For the text-containing cell, return its midpoint in (X, Y) coordinate format. 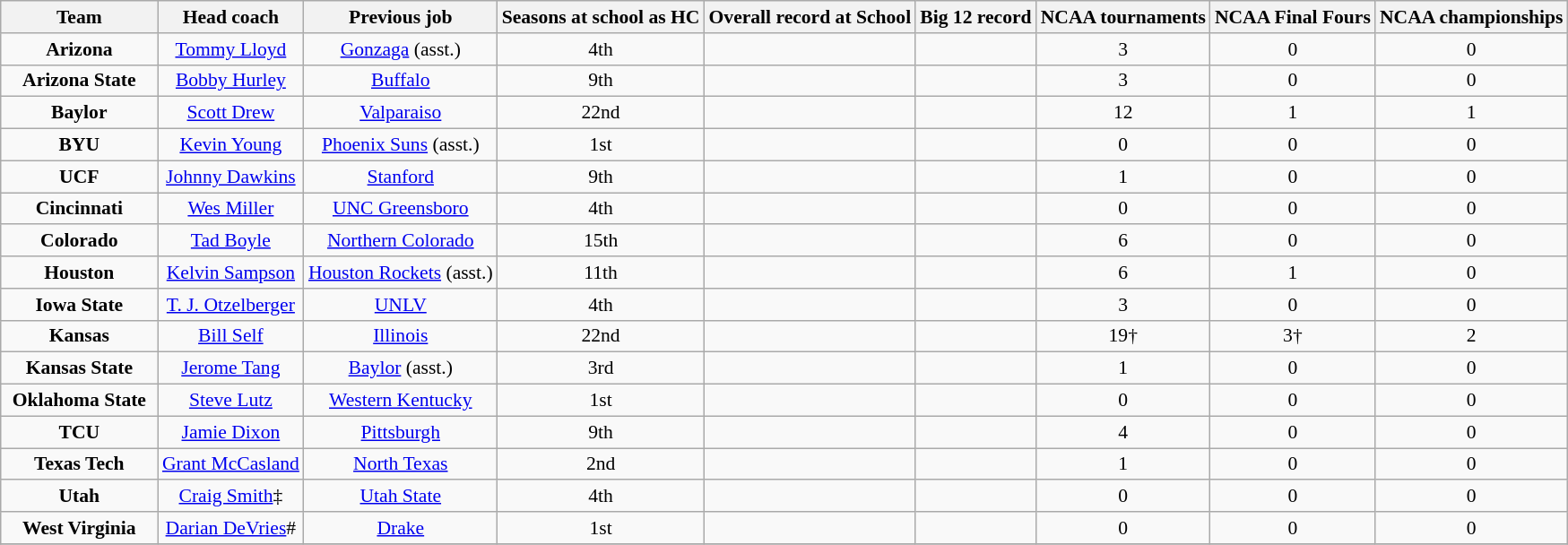
Overall record at School (810, 17)
Western Kentucky (401, 401)
Illinois (401, 336)
West Virginia (79, 528)
Houston (79, 272)
Kelvin Sampson (231, 272)
3rd (601, 368)
Utah State (401, 497)
Team (79, 17)
Drake (401, 528)
Texas Tech (79, 464)
Arizona State (79, 81)
2nd (601, 464)
4 (1123, 432)
TCU (79, 432)
Jamie Dixon (231, 432)
19† (1123, 336)
Scott Drew (231, 113)
UNLV (401, 305)
Steve Lutz (231, 401)
Oklahoma State (79, 401)
T. J. Otzelberger (231, 305)
Valparaiso (401, 113)
Arizona (79, 49)
Pittsburgh (401, 432)
Seasons at school as HC (601, 17)
North Texas (401, 464)
Baylor (asst.) (401, 368)
15th (601, 241)
Houston Rockets (asst.) (401, 272)
Kansas (79, 336)
UCF (79, 177)
BYU (79, 145)
Cincinnati (79, 209)
3† (1293, 336)
Stanford (401, 177)
Big 12 record (975, 17)
NCAA tournaments (1123, 17)
Jerome Tang (231, 368)
UNC Greensboro (401, 209)
Previous job (401, 17)
Darian DeVries# (231, 528)
NCAA Final Fours (1293, 17)
Baylor (79, 113)
Utah (79, 497)
Buffalo (401, 81)
Head coach (231, 17)
Tommy Lloyd (231, 49)
Gonzaga (asst.) (401, 49)
Tad Boyle (231, 241)
Bill Self (231, 336)
Iowa State (79, 305)
Kansas State (79, 368)
Craig Smith‡ (231, 497)
Northern Colorado (401, 241)
Grant McCasland (231, 464)
12 (1123, 113)
Phoenix Suns (asst.) (401, 145)
Bobby Hurley (231, 81)
2 (1472, 336)
Wes Miller (231, 209)
NCAA championships (1472, 17)
Johnny Dawkins (231, 177)
Kevin Young (231, 145)
Colorado (79, 241)
11th (601, 272)
